Extract the [x, y] coordinate from the center of the cell holding the provided text.  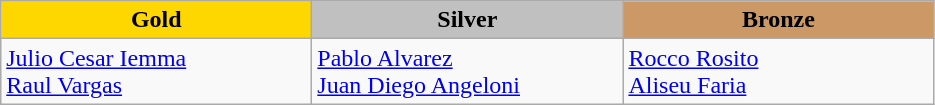
Julio Cesar IemmaRaul Vargas [156, 72]
Gold [156, 20]
Silver [468, 20]
Rocco RositoAliseu Faria [778, 72]
Pablo AlvarezJuan Diego Angeloni [468, 72]
Bronze [778, 20]
